Return (x, y) of the center of cell containing provided text 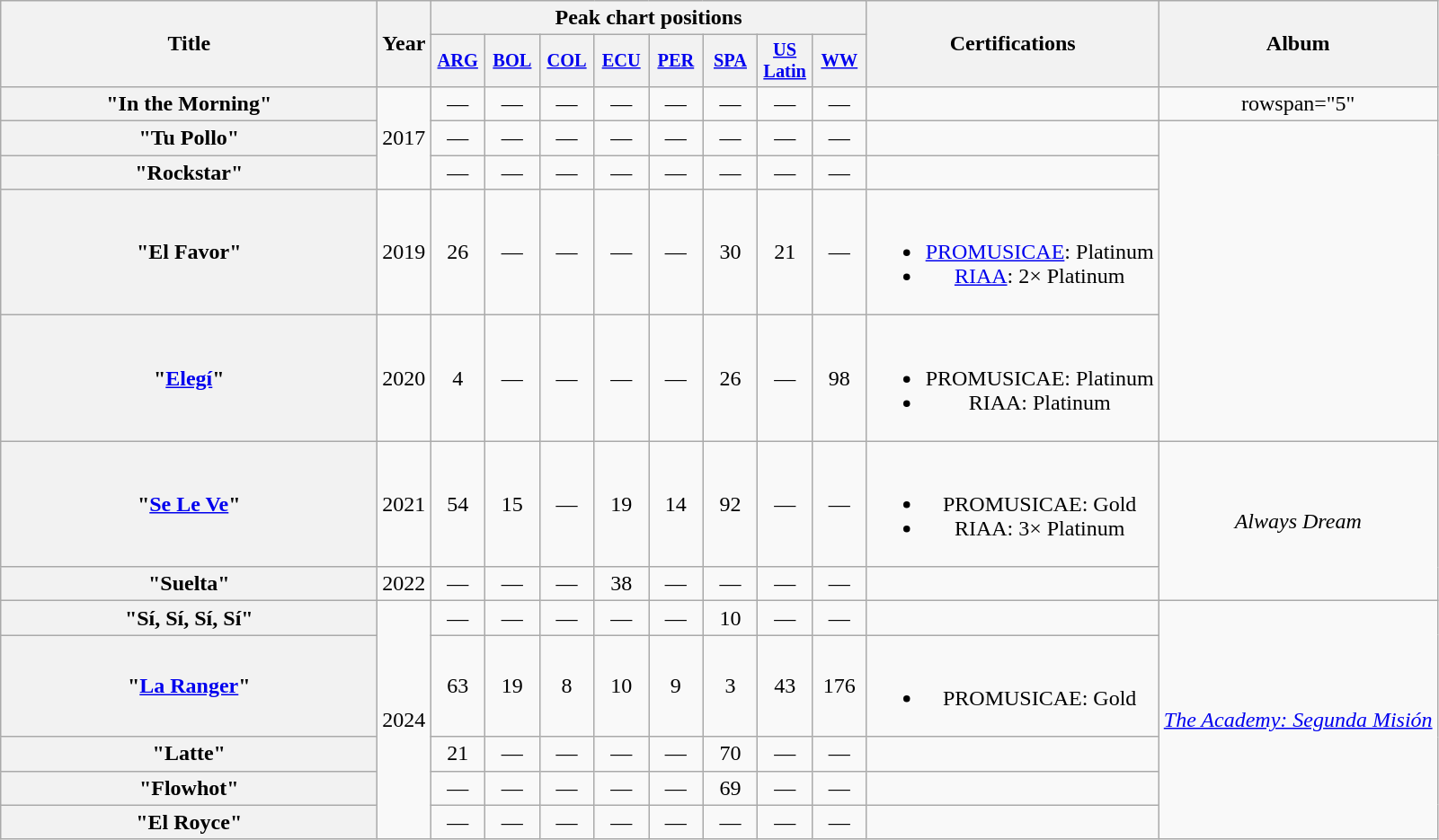
SPA (730, 61)
Certifications (1012, 44)
WW (839, 61)
PER (676, 61)
3 (730, 686)
15 (512, 504)
4 (458, 378)
Title (189, 44)
43 (786, 686)
Always Dream (1298, 521)
PROMUSICAE: PlatinumRIAA: Platinum (1012, 378)
2017 (404, 137)
2020 (404, 378)
54 (458, 504)
14 (676, 504)
98 (839, 378)
BOL (512, 61)
"Latte" (189, 754)
8 (566, 686)
PROMUSICAE: Gold (1012, 686)
The Academy: Segunda Misión (1298, 721)
COL (566, 61)
"Elegí" (189, 378)
"La Ranger" (189, 686)
Peak chart positions (649, 18)
"In the Morning" (189, 103)
"Rockstar" (189, 172)
"Flowhot" (189, 788)
PROMUSICAE: PlatinumRIAA: 2× Platinum (1012, 252)
63 (458, 686)
rowspan="5" (1298, 103)
92 (730, 504)
USLatin (786, 61)
9 (676, 686)
30 (730, 252)
ARG (458, 61)
176 (839, 686)
2022 (404, 584)
2024 (404, 721)
"Tu Pollo" (189, 138)
Album (1298, 44)
69 (730, 788)
"El Favor" (189, 252)
2021 (404, 504)
ECU (622, 61)
PROMUSICAE: GoldRIAA: 3× Platinum (1012, 504)
"Se Le Ve" (189, 504)
"El Royce" (189, 822)
2019 (404, 252)
38 (622, 584)
70 (730, 754)
Year (404, 44)
"Suelta" (189, 584)
"Sí, Sí, Sí, Sí" (189, 618)
